Output the (x, y) coordinate of the center of the cell containing the given text.  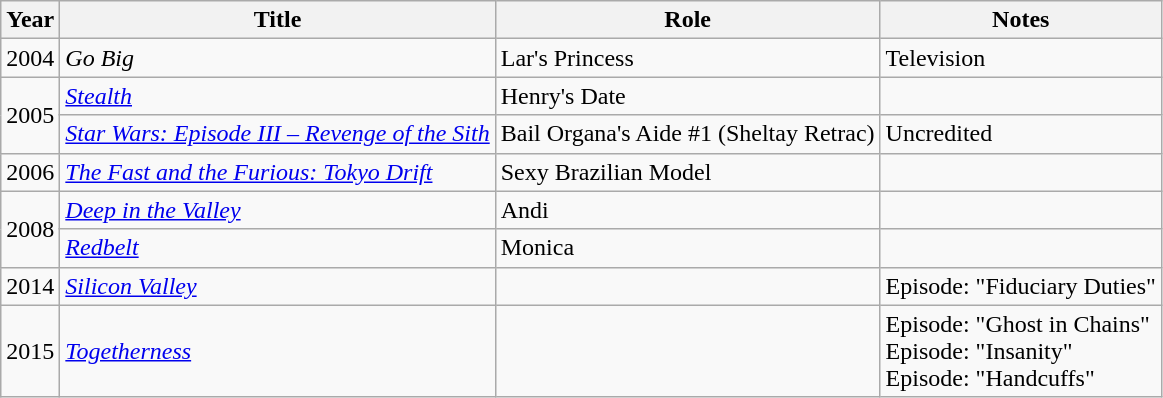
2014 (30, 286)
2015 (30, 351)
Silicon Valley (278, 286)
Title (278, 20)
The Fast and the Furious: Tokyo Drift (278, 172)
2006 (30, 172)
Lar's Princess (688, 58)
Andi (688, 210)
Notes (1020, 20)
Year (30, 20)
Episode: "Fiduciary Duties" (1020, 286)
Television (1020, 58)
2008 (30, 229)
Stealth (278, 96)
Uncredited (1020, 134)
Togetherness (278, 351)
Bail Organa's Aide #1 (Sheltay Retrac) (688, 134)
2004 (30, 58)
Sexy Brazilian Model (688, 172)
Monica (688, 248)
Star Wars: Episode III – Revenge of the Sith (278, 134)
Role (688, 20)
Episode: "Ghost in Chains" Episode: "Insanity" Episode: "Handcuffs" (1020, 351)
Go Big (278, 58)
Henry's Date (688, 96)
Deep in the Valley (278, 210)
Redbelt (278, 248)
2005 (30, 115)
